Determine the [X, Y] coordinate at the center of the cell enclosing the given text.  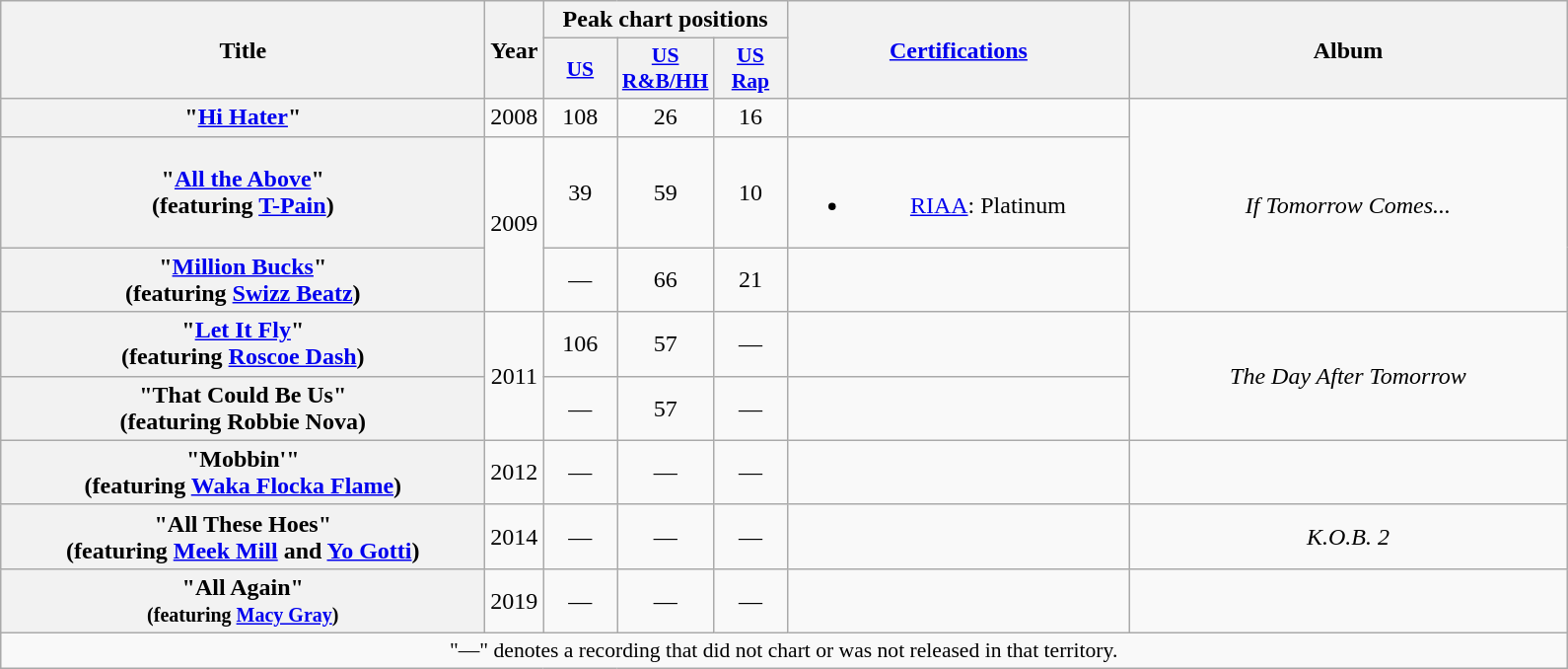
USRap [749, 69]
Title [243, 49]
"All the Above"(featuring T-Pain) [243, 191]
2009 [515, 224]
RIAA: Platinum [959, 191]
If Tomorrow Comes... [1347, 205]
16 [749, 117]
US [580, 69]
106 [580, 343]
K.O.B. 2 [1347, 537]
21 [749, 280]
2011 [515, 376]
The Day After Tomorrow [1347, 376]
"Mobbin'"(featuring Waka Flocka Flame) [243, 472]
Certifications [959, 49]
USR&B/HH [666, 69]
Album [1347, 49]
59 [666, 191]
2014 [515, 537]
"That Could Be Us"(featuring Robbie Nova) [243, 409]
Peak chart positions [666, 20]
26 [666, 117]
"Million Bucks"(featuring Swizz Beatz) [243, 280]
2008 [515, 117]
39 [580, 191]
Year [515, 49]
66 [666, 280]
2019 [515, 600]
10 [749, 191]
"—" denotes a recording that did not chart or was not released in that territory. [784, 650]
"Let It Fly"(featuring Roscoe Dash) [243, 343]
"All These Hoes"(featuring Meek Mill and Yo Gotti) [243, 537]
"All Again"(featuring Macy Gray) [243, 600]
108 [580, 117]
2012 [515, 472]
"Hi Hater" [243, 117]
